From the cell containing the given text, extract its center point as [X, Y] coordinate. 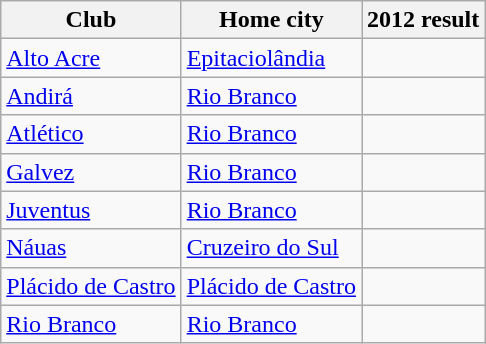
Atlético [91, 134]
Galvez [91, 172]
Andirá [91, 96]
Epitaciolândia [271, 58]
Club [91, 20]
Náuas [91, 248]
2012 result [424, 20]
Juventus [91, 210]
Home city [271, 20]
Alto Acre [91, 58]
Cruzeiro do Sul [271, 248]
